Capture the cell that displays the provided text and extract its (X, Y) central coordinate. 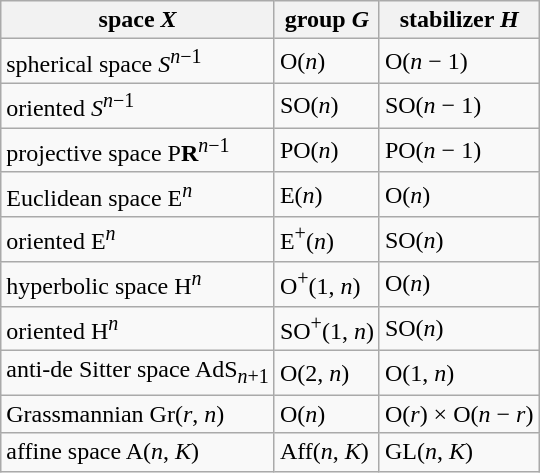
anti-de Sitter space AdSn+1 (138, 373)
E+(n) (326, 240)
Aff(n, K) (326, 452)
O(1, n) (458, 373)
E(n) (326, 194)
O(2, n) (326, 373)
PO(n) (326, 150)
GL(n, K) (458, 452)
O(n − 1) (458, 62)
space X (138, 20)
oriented Sn−1 (138, 106)
SO(n − 1) (458, 106)
group G (326, 20)
oriented Hn (138, 328)
oriented En (138, 240)
spherical space Sn−1 (138, 62)
Grassmannian Gr(r, n) (138, 414)
projective space PRn−1 (138, 150)
Euclidean space En (138, 194)
affine space A(n, K) (138, 452)
SO+(1, n) (326, 328)
stabilizer H (458, 20)
hyperbolic space Hn (138, 284)
O(r) × O(n − r) (458, 414)
O+(1, n) (326, 284)
PO(n − 1) (458, 150)
